Determine the [X, Y] coordinate at the center of the cell enclosing the given text.  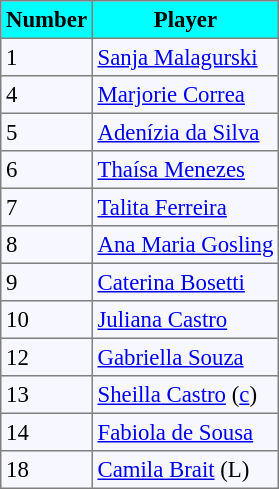
13 [47, 395]
4 [47, 95]
Marjorie Correa [185, 95]
7 [47, 207]
8 [47, 245]
Adenízia da Silva [185, 132]
Player [185, 20]
18 [47, 470]
5 [47, 132]
Juliana Castro [185, 320]
Sheilla Castro (c) [185, 395]
Fabiola de Sousa [185, 432]
1 [47, 57]
Number [47, 20]
Gabriella Souza [185, 357]
Ana Maria Gosling [185, 245]
6 [47, 170]
10 [47, 320]
9 [47, 282]
Camila Brait (L) [185, 470]
Talita Ferreira [185, 207]
12 [47, 357]
Sanja Malagurski [185, 57]
Thaísa Menezes [185, 170]
Caterina Bosetti [185, 282]
14 [47, 432]
